Find where the given text appears and provide that cell's center as [x, y] coordinate. 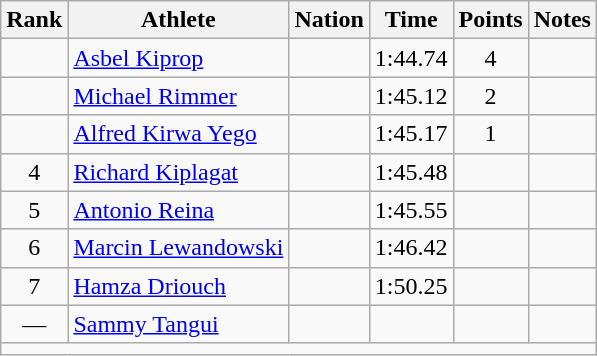
Asbel Kiprop [178, 58]
Sammy Tangui [178, 324]
7 [34, 286]
Michael Rimmer [178, 96]
1:44.74 [411, 58]
1:45.12 [411, 96]
1:45.48 [411, 172]
Richard Kiplagat [178, 172]
6 [34, 248]
1:45.55 [411, 210]
Athlete [178, 20]
Marcin Lewandowski [178, 248]
Time [411, 20]
5 [34, 210]
1:50.25 [411, 286]
1 [490, 134]
1:45.17 [411, 134]
Points [490, 20]
Hamza Driouch [178, 286]
— [34, 324]
1:46.42 [411, 248]
Notes [562, 20]
Nation [329, 20]
Antonio Reina [178, 210]
2 [490, 96]
Alfred Kirwa Yego [178, 134]
Rank [34, 20]
